Search for the cell housing the specified text and yield its (x, y) center coordinate. 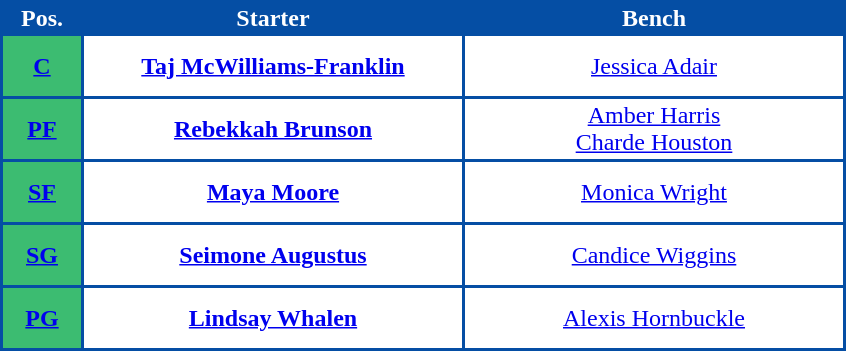
Starter (273, 18)
Taj McWilliams-Franklin (273, 66)
Jessica Adair (654, 66)
Maya Moore (273, 192)
Candice Wiggins (654, 255)
Pos. (42, 18)
PG (42, 318)
Seimone Augustus (273, 255)
Bench (654, 18)
Lindsay Whalen (273, 318)
Alexis Hornbuckle (654, 318)
Amber HarrisCharde Houston (654, 129)
Monica Wright (654, 192)
Rebekkah Brunson (273, 129)
SF (42, 192)
SG (42, 255)
PF (42, 129)
C (42, 66)
